Output the (x, y) coordinate of the center of the cell containing the given text.  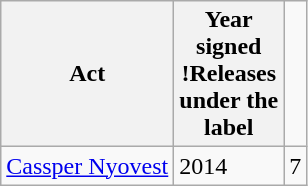
7 (296, 166)
2014 (229, 166)
Cassper Nyovest (88, 166)
Year signed!Releases under the label (229, 74)
Act (88, 74)
